Search for the cell housing the specified text and yield its [x, y] center coordinate. 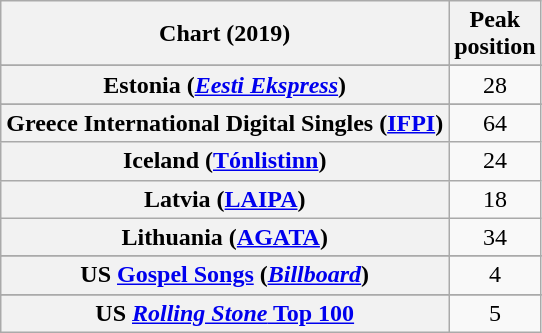
Lithuania (AGATA) [225, 237]
Peakposition [495, 34]
Greece International Digital Singles (IFPI) [225, 123]
Chart (2019) [225, 34]
5 [495, 313]
Latvia (LAIPA) [225, 199]
US Rolling Stone Top 100 [225, 313]
24 [495, 161]
28 [495, 85]
US Gospel Songs (Billboard) [225, 275]
34 [495, 237]
64 [495, 123]
4 [495, 275]
18 [495, 199]
Iceland (Tónlistinn) [225, 161]
Estonia (Eesti Ekspress) [225, 85]
